Output the [X, Y] coordinate of the center of the cell containing the given text.  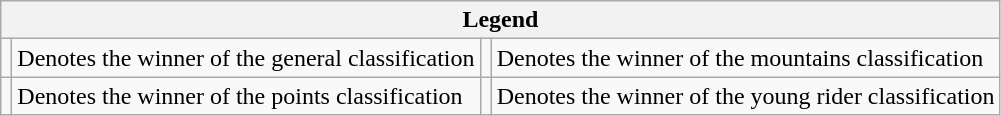
Denotes the winner of the young rider classification [746, 96]
Denotes the winner of the points classification [246, 96]
Denotes the winner of the general classification [246, 58]
Denotes the winner of the mountains classification [746, 58]
Legend [500, 20]
